Scan for the cell matching the given text and deliver its [X, Y] coordinate at center. 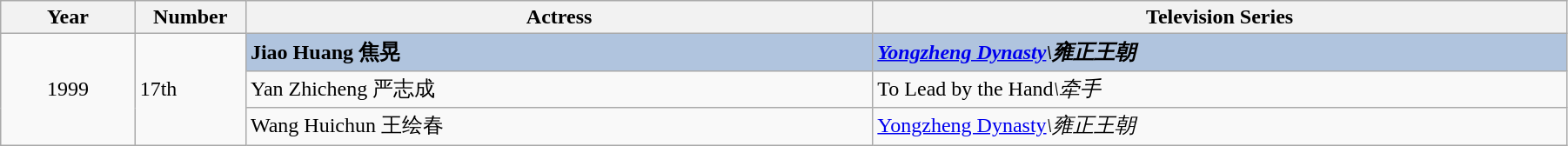
Actress [559, 17]
Number [190, 17]
Wang Huichun 王绘春 [559, 127]
Year [68, 17]
1999 [68, 90]
Jiao Huang 焦晃 [559, 52]
To Lead by the Hand\牵手 [1220, 89]
17th [190, 90]
Yan Zhicheng 严志成 [559, 89]
Television Series [1220, 17]
